From the cell containing the given text, extract its center point as (X, Y) coordinate. 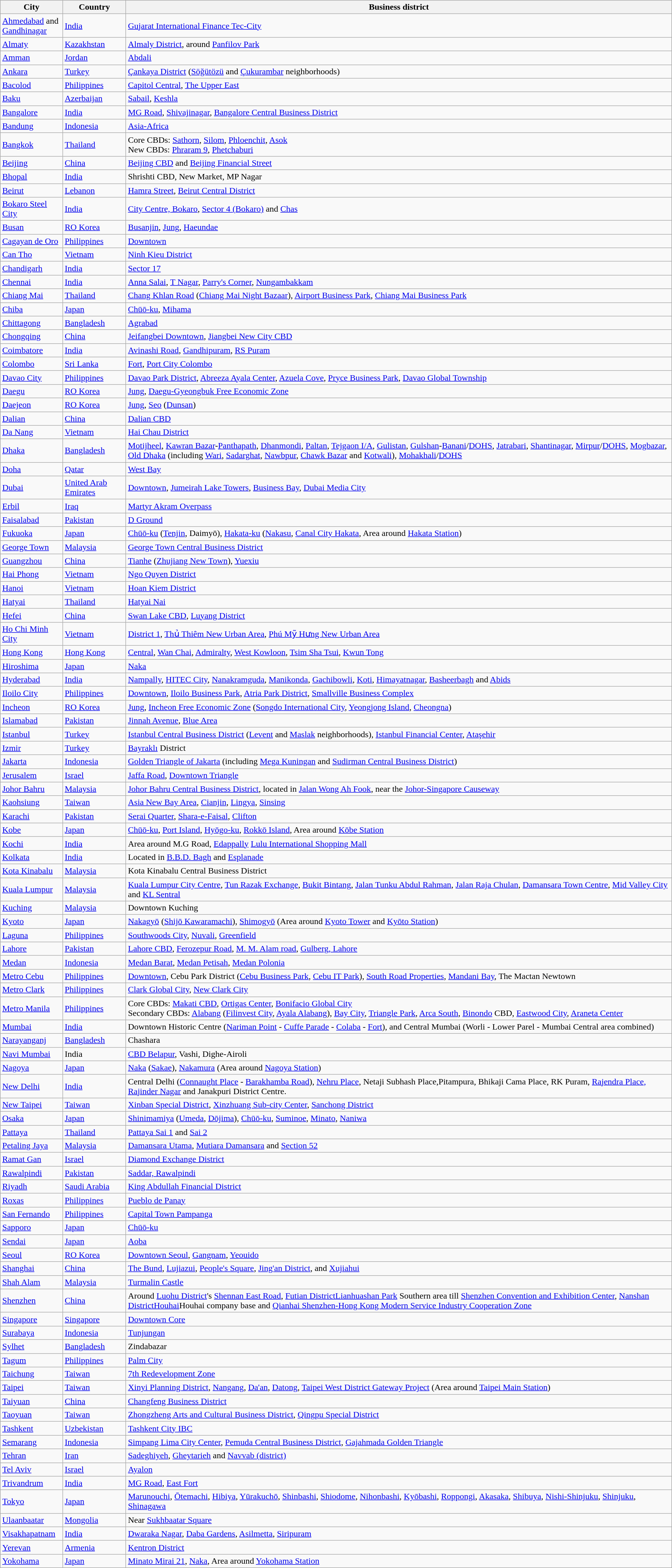
Islamabad (32, 721)
Kota Kinabalu (32, 871)
Shenzhen (32, 1301)
Swan Lake CBD, Luyang District (399, 615)
Kota Kinabalu Central Business District (399, 871)
Lebanon (94, 190)
Abdali (399, 58)
Bhopal (32, 176)
Shah Alam (32, 1282)
Istanbul (32, 734)
Riyadh (32, 1187)
Xinyi Planning District, Nangang, Da'an, Datong, Taipei West District Gateway Project (Area around Taipei Main Station) (399, 1388)
Area around M.G Road, Edappally Lulu International Shopping Mall (399, 843)
Dhaka (32, 451)
Hai Phong (32, 574)
Hefei (32, 615)
CBD Belapur, Vashi, Dighe-Airoli (399, 1054)
Azerbaijan (94, 99)
Bacolod (32, 85)
Business district (399, 7)
Marunouchi, Ōtemachi, Hibiya, Yūrakuchō, Shinbashi, Shiodome, Nihonbashi, Kyōbashi, Roppongi, Akasaka, Shibuya, Nishi-Shinjuku, Shinjuku, Shinagawa (399, 1502)
Yerevan (32, 1547)
Narayanganj (32, 1040)
Kochi (32, 843)
Laguna (32, 935)
Fort, Port City Colombo (399, 364)
Changfeng Business District (399, 1401)
Pueblo de Panay (399, 1200)
Kuching (32, 908)
Chandigarh (32, 268)
San Fernando (32, 1214)
Bangalore (32, 112)
Uzbekistan (94, 1428)
Rawalpindi (32, 1173)
City (32, 7)
Simpang Lima City Center, Pemuda Central Business District, Gajahmada Golden Triangle (399, 1442)
Mumbai (32, 1027)
Jung, Incheon Free Economic Zone (Songdo International City, Yeongjong Island, Cheongna) (399, 707)
Shinimamiya (Umeda, Dōjima), Chūō-ku, Suminoe, Minato, Naniwa (399, 1118)
Near Sukhbaatar Square (399, 1520)
Downtown Seoul, Gangnam, Yeouido (399, 1255)
Palm City (399, 1360)
Located in B.B.D. Bagh and Esplanade (399, 857)
Tunjungan (399, 1333)
Tashkent City IBC (399, 1428)
Ayalon (399, 1469)
Kaohsiung (32, 802)
Yokohama (32, 1561)
Nagoya (32, 1068)
Qatar (94, 469)
Shrishti CBD, New Market, MP Nagar (399, 176)
Ulaanbaatar (32, 1520)
Downtown Historic Centre (Nariman Point - Cuffe Parade - Colaba - Fort), and Central Mumbai (Worli - Lower Parel - Mumbai Central area combined) (399, 1027)
Daejeon (32, 405)
Downtown Kuching (399, 908)
Downtown Core (399, 1319)
Colombo (32, 364)
Chūō-ku, Mihama (399, 309)
Sector 17 (399, 268)
Tokyo (32, 1502)
Jung, Daegu-Gyeongbuk Free Economic Zone (399, 391)
Kentron District (399, 1547)
Taiyuan (32, 1401)
Nampally, HITEC City, Nanakramguda, Manikonda, Gachibowli, Koti, Himayatnagar, Basheerbagh and Abids (399, 680)
Bandung (32, 126)
Iloilo City (32, 693)
Hatyai Nai (399, 602)
Busanjin, Jung, Haeundae (399, 227)
Amman (32, 58)
D Ground (399, 520)
Sylhet (32, 1346)
Davao City (32, 377)
Coimbatore (32, 350)
Pattaya (32, 1132)
George Town Central Business District (399, 547)
Bokaro Steel City (32, 209)
Chang Khlan Road (Chiang Mai Night Bazaar), Airport Business Park, Chiang Mai Business Park (399, 296)
Saddar, Rawalpindi (399, 1173)
Chittagong (32, 323)
Kolkata (32, 857)
Beirut (32, 190)
Kobe (32, 830)
Country (94, 7)
Turmalin Castle (399, 1282)
Beijing CBD and Beijing Financial Street (399, 163)
Tehran (32, 1456)
Taipei (32, 1388)
Jerusalem (32, 775)
Chūō-ku (Tenjin, Daimyō), Hakata-ku (Nakasu, Canal City Hakata, Area around Hakata Station) (399, 533)
Seoul (32, 1255)
Tel Aviv (32, 1469)
Tashkent (32, 1428)
Kyoto (32, 922)
Chennai (32, 282)
Ngo Quyen District (399, 574)
Dalian CBD (399, 419)
Sri Lanka (94, 364)
Cagayan de Oro (32, 241)
Downtown (399, 241)
Ahmedabad and Gandhinagar (32, 26)
Downtown, Iloilo Business Park, Atria Park District, Smallville Business Complex (399, 693)
Johor Bahru Central Business District, located in Jalan Wong Ah Fook, near the Johor-Singapore Causeway (399, 789)
Roxas (32, 1200)
Chūō-ku, Port Island, Hyōgo-ku, Rokkō Island, Area around Kōbe Station (399, 830)
Chashara (399, 1040)
Petaling Jaya (32, 1146)
Ramat Gan (32, 1159)
Karachi (32, 816)
Downtown, Cebu Park District (Cebu Business Park, Cebu IT Park), South Road Properties, Mandani Bay, The Mactan Newtown (399, 976)
Navi Mumbai (32, 1054)
Sabail, Keshla (399, 99)
New Delhi (32, 1086)
New Taipei (32, 1105)
Anna Salai, T Nagar, Parry's Corner, Nungambakkam (399, 282)
Minato Mirai 21, Naka, Area around Yokohama Station (399, 1561)
Hanoi (32, 588)
Jaffa Road, Downtown Triangle (399, 775)
Hoan Kiem District (399, 588)
Iraq (94, 506)
MG Road, East Fort (399, 1483)
Asia-Africa (399, 126)
Diamond Exchange District (399, 1159)
Dubai (32, 488)
Semarang (32, 1442)
Lahore (32, 949)
Chongqing (32, 336)
Ho Chi Minh City (32, 634)
Daegu (32, 391)
Çankaya District (Söğütözü and Çukurambar neighborhoods) (399, 71)
Johor Bahru (32, 789)
Metro Clark (32, 990)
Shanghai (32, 1268)
Davao Park District, Abreeza Ayala Center, Azuela Cove, Pryce Business Park, Davao Global Township (399, 377)
Gujarat International Finance Tec-City (399, 26)
Asia New Bay Area, Cianjin, Lingya, Sinsing (399, 802)
Metro Manila (32, 1008)
Dwaraka Nagar, Daba Gardens, Asilmetta, Siripuram (399, 1534)
Core CBDs: Sathorn, Silom, Phloenchit, AsokNew CBDs: Phraram 9, Phetchaburi (399, 144)
Surabaya (32, 1333)
Chūō-ku (399, 1228)
Bayraklı District (399, 748)
Mongolia (94, 1520)
Hyderabad (32, 680)
George Town (32, 547)
Sadeghiyeh, Gheytarieh and Navvab (district) (399, 1456)
Incheon (32, 707)
Medan Barat, Medan Petisah, Medan Polonia (399, 962)
Zhongzheng Arts and Cultural Business District, Qingpu Special District (399, 1415)
Bangkok (32, 144)
Tagum (32, 1360)
Metro Cebu (32, 976)
Da Nang (32, 432)
Jung, Seo (Dunsan) (399, 405)
Almaty (32, 44)
Clark Global City, New Clark City (399, 990)
Martyr Akram Overpass (399, 506)
Faisalabad (32, 520)
Medan (32, 962)
Lahore CBD, Ferozepur Road, M. M. Alam road, Gulberg, Lahore (399, 949)
Golden Triangle of Jakarta (including Mega Kuningan and Sudirman Central Business District) (399, 762)
Jeifangbei Downtown, Jiangbei New City CBD (399, 336)
Hai Chau District (399, 432)
Beijing (32, 163)
The Bund, Lujiazui, People's Square, Jing'an District, and Xujiahui (399, 1268)
King Abdullah Financial District (399, 1187)
Naka (399, 666)
Downtown, Jumeirah Lake Towers, Business Bay, Dubai Media City (399, 488)
Capital Town Pampanga (399, 1214)
Jordan (94, 58)
Guangzhou (32, 561)
Can Tho (32, 255)
Taichung (32, 1374)
Ankara (32, 71)
Doha (32, 469)
Aoba (399, 1241)
District 1, Thủ Thiêm New Urban Area, Phú Mỹ Hưng New Urban Area (399, 634)
Hamra Street, Beirut Central District (399, 190)
Baku (32, 99)
Fukuoka (32, 533)
Chiba (32, 309)
Izmir (32, 748)
Ninh Kieu District (399, 255)
West Bay (399, 469)
Saudi Arabia (94, 1187)
Hiroshima (32, 666)
Iran (94, 1456)
Central, Wan Chai, Admiralty, West Kowloon, Tsim Sha Tsui, Kwun Tong (399, 652)
Dalian (32, 419)
Almaly District, around Panfilov Park (399, 44)
Erbil (32, 506)
United Arab Emirates (94, 488)
Istanbul Central Business District (Levent and Maslak neighborhoods), Istanbul Financial Center, Ataşehir (399, 734)
MG Road, Shivajinagar, Bangalore Central Business District (399, 112)
Taoyuan (32, 1415)
Agrabad (399, 323)
Visakhapatnam (32, 1534)
Jinnah Avenue, Blue Area (399, 721)
Avinashi Road, Gandhipuram, RS Puram (399, 350)
Xinban Special District, Xinzhuang Sub-city Center, Sanchong District (399, 1105)
Chiang Mai (32, 296)
Kuala Lumpur (32, 889)
Sapporo (32, 1228)
Busan (32, 227)
Trivandrum (32, 1483)
Pattaya Sai 1 and Sai 2 (399, 1132)
Nakagyō (Shijō Kawaramachi), Shimogyō (Area around Kyoto Tower and Kyōto Station) (399, 922)
Osaka (32, 1118)
Southwoods City, Nuvali, Greenfield (399, 935)
Damansara Utama, Mutiara Damansara and Section 52 (399, 1146)
Hatyai (32, 602)
Naka (Sakae), Nakamura (Area around Nagoya Station) (399, 1068)
Kazakhstan (94, 44)
Tianhe (Zhujiang New Town), Yuexiu (399, 561)
7th Redevelopment Zone (399, 1374)
Sendai (32, 1241)
Armenia (94, 1547)
Zindabazar (399, 1346)
City Centre, Bokaro, Sector 4 (Bokaro) and Chas (399, 209)
Capitol Central, The Upper East (399, 85)
Jakarta (32, 762)
Serai Quarter, Shara-e-Faisal, Clifton (399, 816)
